For the text-containing cell, return its midpoint in (x, y) coordinate format. 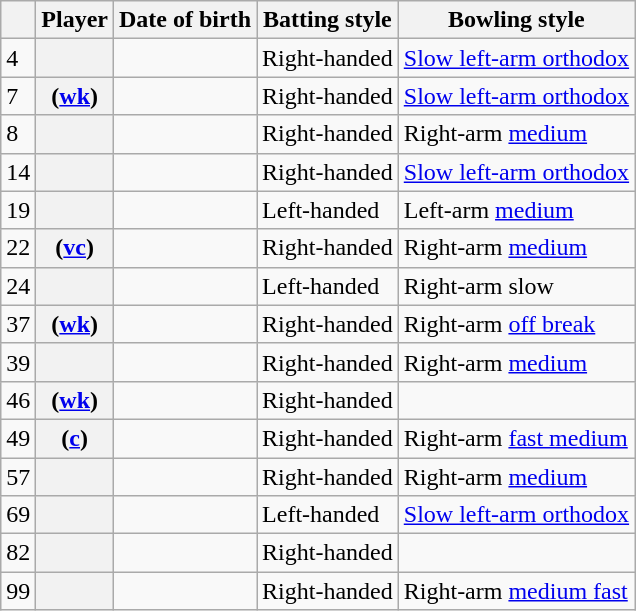
69 (18, 515)
8 (18, 134)
19 (18, 210)
Player (75, 20)
14 (18, 172)
Right-arm off break (516, 324)
39 (18, 362)
Right-arm fast medium (516, 438)
Right-arm slow (516, 286)
7 (18, 96)
Date of birth (186, 20)
57 (18, 477)
(vc) (75, 248)
24 (18, 286)
22 (18, 248)
(c) (75, 438)
Right-arm medium fast (516, 591)
Bowling style (516, 20)
37 (18, 324)
99 (18, 591)
Left-arm medium (516, 210)
82 (18, 553)
4 (18, 58)
49 (18, 438)
46 (18, 400)
Batting style (328, 20)
